Capture the cell that displays the provided text and extract its [x, y] central coordinate. 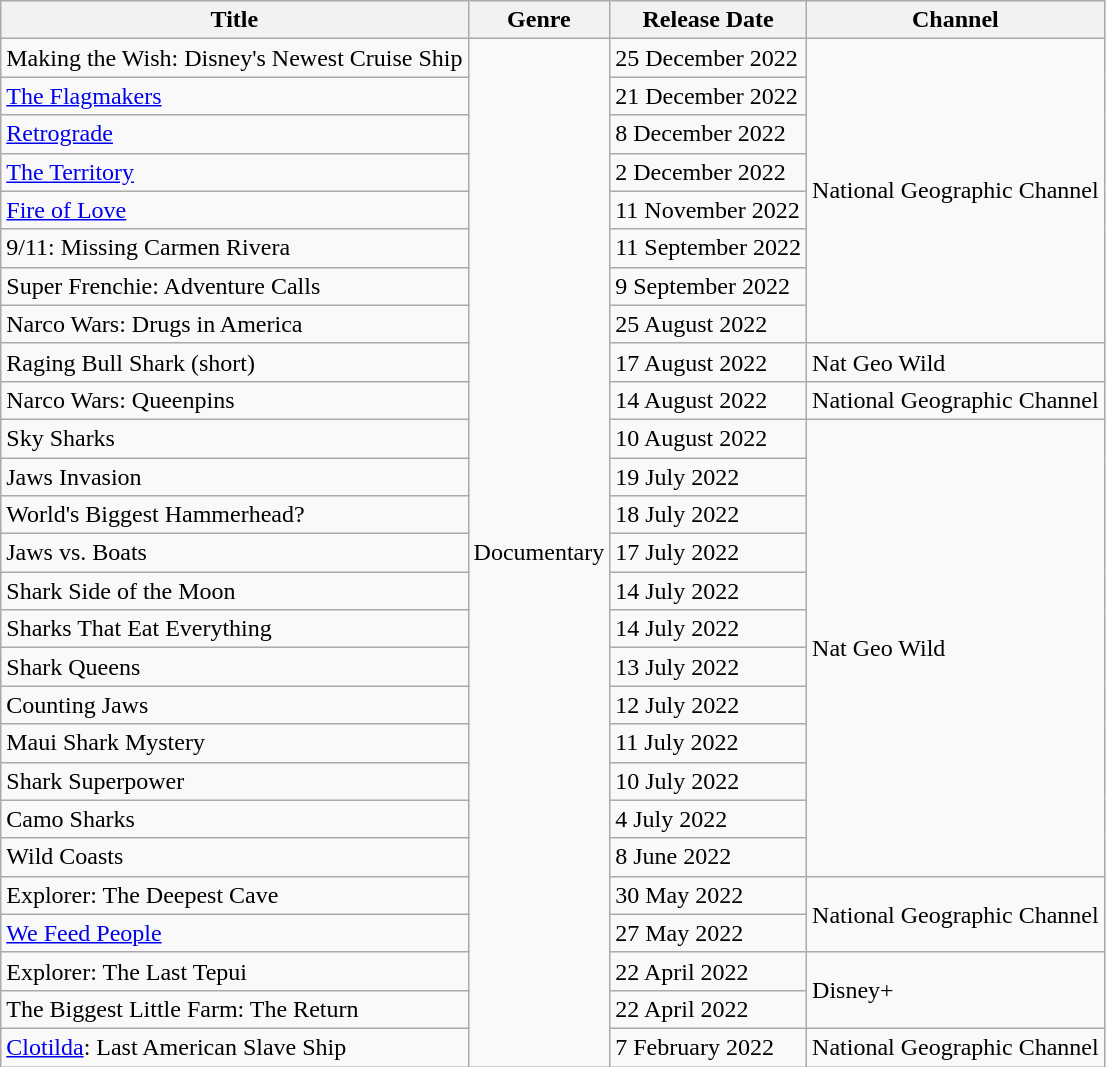
Jaws Invasion [234, 477]
12 July 2022 [708, 705]
9 September 2022 [708, 286]
Shark Side of the Moon [234, 591]
Explorer: The Deepest Cave [234, 895]
Jaws vs. Boats [234, 553]
Shark Superpower [234, 781]
17 August 2022 [708, 362]
4 July 2022 [708, 819]
World's Biggest Hammerhead? [234, 515]
9/11: Missing Carmen Rivera [234, 248]
Disney+ [956, 990]
10 August 2022 [708, 438]
Title [234, 20]
19 July 2022 [708, 477]
Making the Wish: Disney's Newest Cruise Ship [234, 58]
11 November 2022 [708, 210]
Sky Sharks [234, 438]
Fire of Love [234, 210]
Release Date [708, 20]
Channel [956, 20]
Explorer: The Last Tepui [234, 971]
Maui Shark Mystery [234, 743]
Documentary [539, 553]
14 August 2022 [708, 400]
Narco Wars: Queenpins [234, 400]
11 September 2022 [708, 248]
8 December 2022 [708, 134]
30 May 2022 [708, 895]
13 July 2022 [708, 667]
25 December 2022 [708, 58]
Genre [539, 20]
Sharks That Eat Everything [234, 629]
We Feed People [234, 933]
17 July 2022 [708, 553]
18 July 2022 [708, 515]
Retrograde [234, 134]
21 December 2022 [708, 96]
The Territory [234, 172]
25 August 2022 [708, 324]
Narco Wars: Drugs in America [234, 324]
Wild Coasts [234, 857]
8 June 2022 [708, 857]
7 February 2022 [708, 1047]
10 July 2022 [708, 781]
Clotilda: Last American Slave Ship [234, 1047]
11 July 2022 [708, 743]
Counting Jaws [234, 705]
The Biggest Little Farm: The Return [234, 1009]
Camo Sharks [234, 819]
27 May 2022 [708, 933]
Super Frenchie: Adventure Calls [234, 286]
Shark Queens [234, 667]
2 December 2022 [708, 172]
Raging Bull Shark (short) [234, 362]
The Flagmakers [234, 96]
